Find where the given text appears and provide that cell's center as (x, y) coordinate. 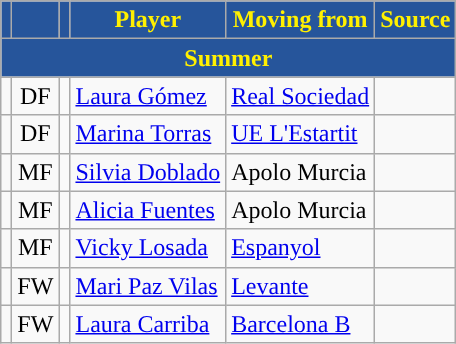
Levante (300, 286)
Player (148, 20)
Mari Paz Vilas (148, 286)
Barcelona B (300, 324)
Moving from (300, 20)
Laura Gómez (148, 96)
Laura Carriba (148, 324)
Marina Torras (148, 134)
Summer (228, 58)
Source (416, 20)
Vicky Losada (148, 248)
Alicia Fuentes (148, 210)
UE L'Estartit (300, 134)
Real Sociedad (300, 96)
Silvia Doblado (148, 172)
Espanyol (300, 248)
